Determine the (x, y) coordinate at the center of the cell enclosing the given text.  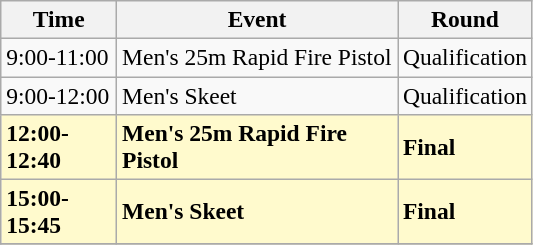
12:00-12:40 (59, 146)
15:00-15:45 (59, 212)
Time (59, 19)
9:00-11:00 (59, 57)
9:00-12:00 (59, 95)
Round (466, 19)
Event (258, 19)
